Search for the cell housing the specified text and yield its (X, Y) center coordinate. 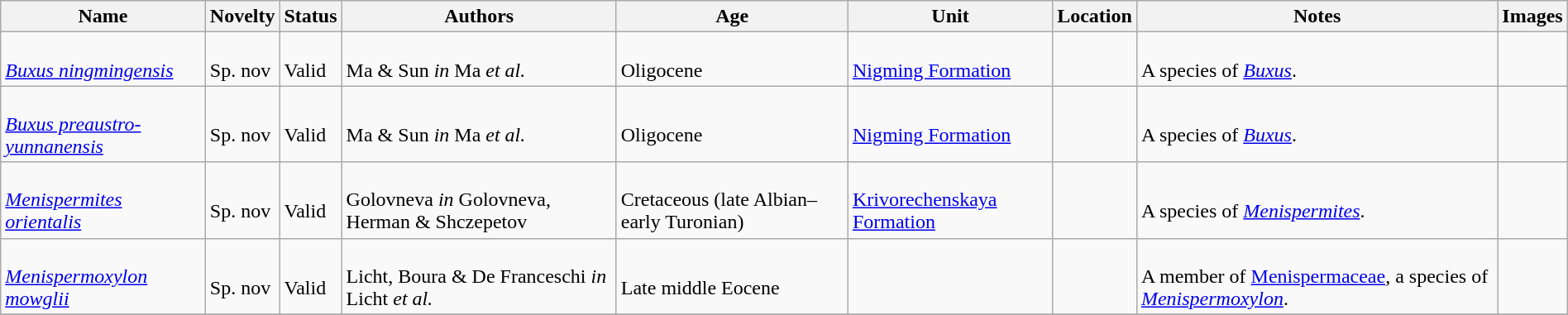
Buxus preaustro-yunnanensis (103, 124)
Notes (1317, 17)
Krivorechenskaya Formation (949, 200)
Buxus ningmingensis (103, 60)
Licht, Boura & De Franceschi in Licht et al. (479, 276)
Unit (949, 17)
Cretaceous (late Albian–early Turonian) (732, 200)
Golovneva in Golovneva, Herman & Shczepetov (479, 200)
Name (103, 17)
Menispermoxylon mowglii (103, 276)
Location (1095, 17)
Late middle Eocene (732, 276)
Status (311, 17)
Novelty (242, 17)
Images (1532, 17)
Age (732, 17)
A species of Menispermites. (1317, 200)
Menispermites orientalis (103, 200)
Authors (479, 17)
A member of Menispermaceae, a species of Menispermoxylon. (1317, 276)
